Capture the cell that displays the provided text and extract its (X, Y) central coordinate. 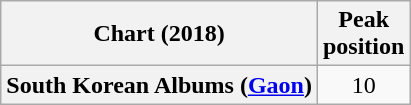
10 (363, 85)
Peakposition (363, 34)
South Korean Albums (Gaon) (160, 85)
Chart (2018) (160, 34)
